Output the (X, Y) coordinate of the center of the cell containing the given text.  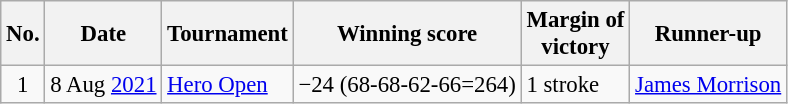
−24 (68-68-62-66=264) (407, 85)
1 stroke (576, 85)
No. (23, 34)
Hero Open (228, 85)
Runner-up (708, 34)
Date (104, 34)
Winning score (407, 34)
8 Aug 2021 (104, 85)
Tournament (228, 34)
Margin ofvictory (576, 34)
1 (23, 85)
James Morrison (708, 85)
